Return (X, Y) of the center of cell containing provided text 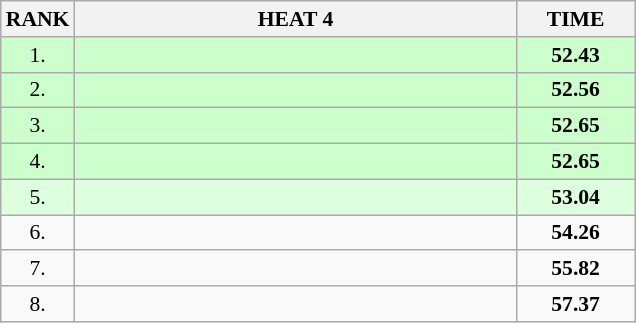
2. (38, 90)
52.43 (576, 55)
54.26 (576, 233)
6. (38, 233)
53.04 (576, 197)
8. (38, 304)
RANK (38, 19)
57.37 (576, 304)
3. (38, 126)
5. (38, 197)
4. (38, 162)
52.56 (576, 90)
1. (38, 55)
HEAT 4 (295, 19)
55.82 (576, 269)
TIME (576, 19)
7. (38, 269)
